Provide the (X, Y) coordinate of the cell's center where the given text is located.  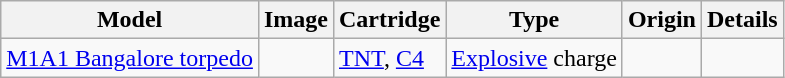
Origin (662, 20)
Explosive charge (534, 58)
Type (534, 20)
M1A1 Bangalore torpedo (130, 58)
Details (742, 20)
Image (296, 20)
TNT, C4 (389, 58)
Model (130, 20)
Cartridge (389, 20)
